Determine the (X, Y) coordinate at the center of the cell enclosing the given text.  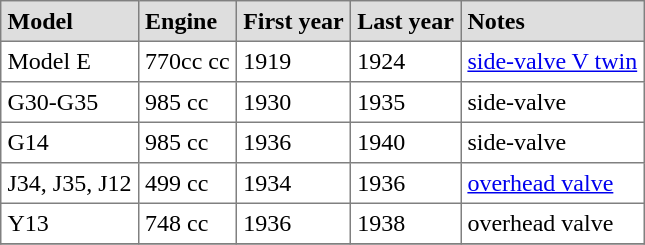
Last year (406, 21)
G14 (70, 142)
1935 (406, 102)
1924 (406, 61)
Model (70, 21)
1930 (293, 102)
G30-G35 (70, 102)
1919 (293, 61)
1938 (406, 223)
Notes (552, 21)
First year (293, 21)
499 cc (187, 183)
J34, J35, J12 (70, 183)
748 cc (187, 223)
Model E (70, 61)
1934 (293, 183)
Engine (187, 21)
770cc cc (187, 61)
1940 (406, 142)
side-valve V twin (552, 61)
Y13 (70, 223)
